Provide the [X, Y] coordinate of the cell's center where the given text is located.  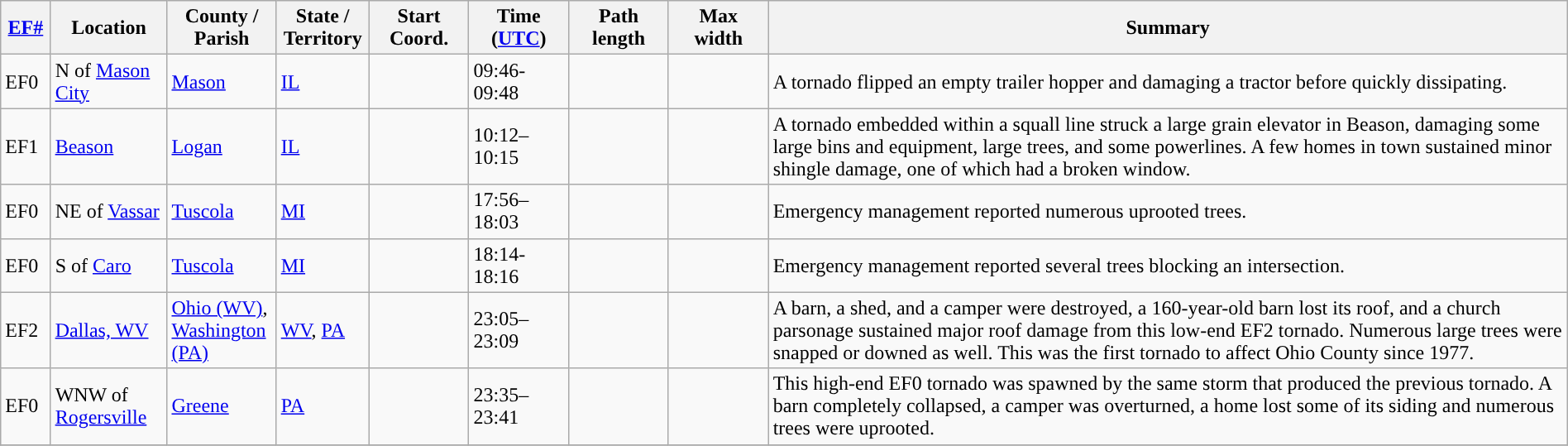
EF1 [26, 146]
Dallas, WV [109, 330]
17:56–18:03 [519, 212]
N of Mason City [109, 81]
23:05–23:09 [519, 330]
S of Caro [109, 265]
Beason [109, 146]
A tornado flipped an empty trailer hopper and damaging a tractor before quickly dissipating. [1168, 81]
Ohio (WV), Washington (PA) [222, 330]
Logan [222, 146]
Max width [718, 28]
PA [323, 406]
NE of Vassar [109, 212]
Emergency management reported numerous uprooted trees. [1168, 212]
WV, PA [323, 330]
County / Parish [222, 28]
Path length [619, 28]
EF2 [26, 330]
09:46-09:48 [519, 81]
Summary [1168, 28]
EF# [26, 28]
Location [109, 28]
Emergency management reported several trees blocking an intersection. [1168, 265]
Greene [222, 406]
WNW of Rogersville [109, 406]
18:14-18:16 [519, 265]
Mason [222, 81]
Start Coord. [418, 28]
10:12–10:15 [519, 146]
Time (UTC) [519, 28]
23:35–23:41 [519, 406]
State / Territory [323, 28]
